For the text-containing cell, return its midpoint in (X, Y) coordinate format. 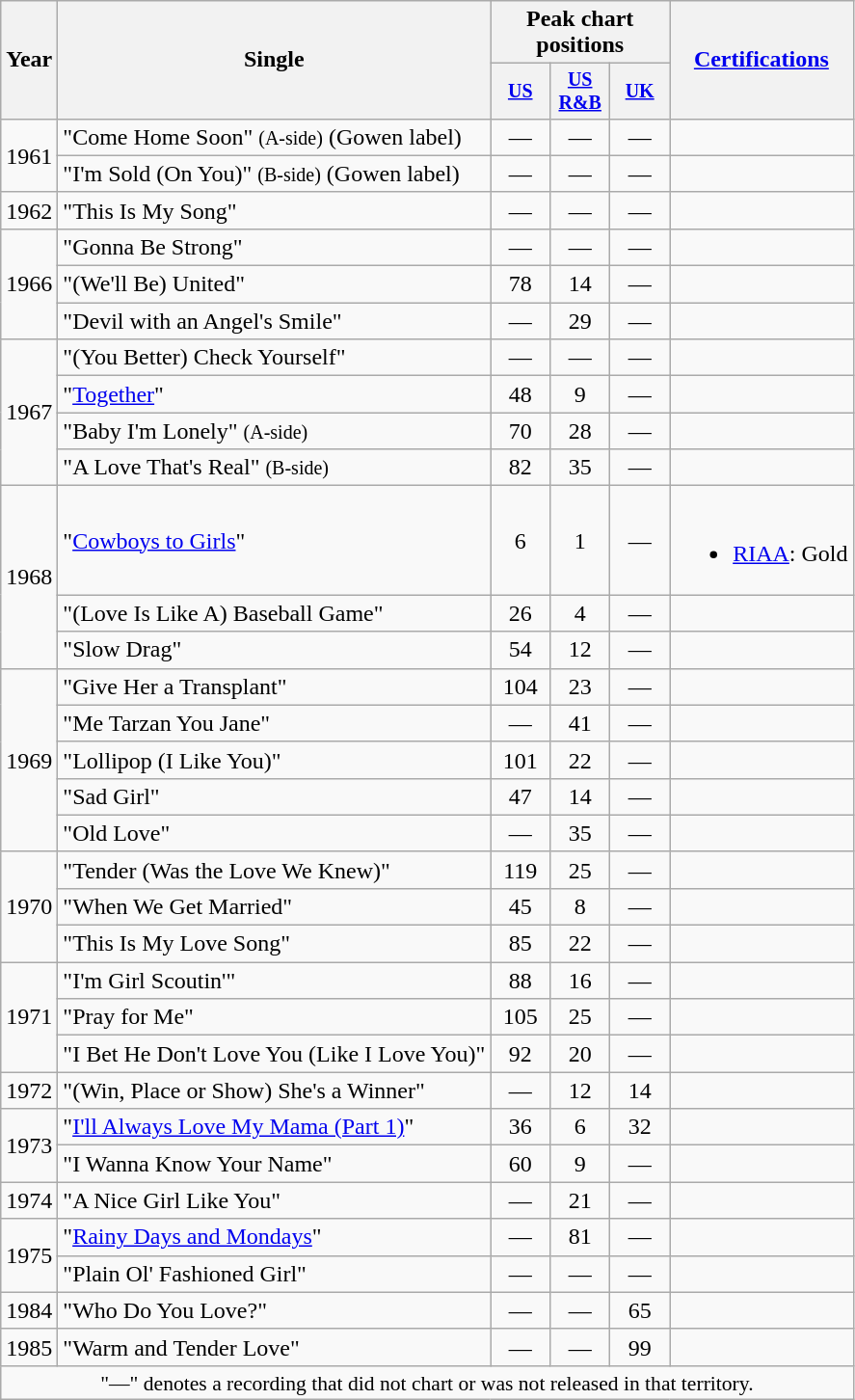
"A Love That's Real" (B-side) (274, 468)
Year (29, 60)
"Devil with an Angel's Smile" (274, 321)
92 (521, 1054)
"I Wanna Know Your Name" (274, 1164)
UK (640, 91)
36 (521, 1127)
USR&B (580, 91)
"I'll Always Love My Mama (Part 1)" (274, 1127)
Peak chart positions (580, 33)
"I Bet He Don't Love You (Like I Love You)" (274, 1054)
70 (521, 431)
85 (521, 944)
88 (521, 981)
Single (274, 60)
1973 (29, 1145)
"—" denotes a recording that did not chart or was not released in that territory. (427, 1383)
"I'm Girl Scoutin'" (274, 981)
82 (521, 468)
26 (521, 613)
1967 (29, 413)
1985 (29, 1347)
1966 (29, 283)
32 (640, 1127)
"(Win, Place or Show) She's a Winner" (274, 1090)
"(You Better) Check Yourself" (274, 358)
20 (580, 1054)
"Cowboys to Girls" (274, 540)
28 (580, 431)
"(Love Is Like A) Baseball Game" (274, 613)
RIAA: Gold (761, 540)
29 (580, 321)
101 (521, 760)
48 (521, 394)
"Come Home Soon" (A-side) (Gowen label) (274, 137)
"Sad Girl" (274, 796)
23 (580, 687)
41 (580, 723)
81 (580, 1237)
1968 (29, 577)
"(We'll Be) United" (274, 284)
104 (521, 687)
1962 (29, 210)
1970 (29, 906)
"Pray for Me" (274, 1017)
"Plain Ol' Fashioned Girl" (274, 1274)
1975 (29, 1255)
"A Nice Girl Like You" (274, 1200)
65 (640, 1310)
"Slow Drag" (274, 650)
47 (521, 796)
"Give Her a Transplant" (274, 687)
"Baby I'm Lonely" (A-side) (274, 431)
54 (521, 650)
60 (521, 1164)
"When We Get Married" (274, 906)
"This Is My Love Song" (274, 944)
1971 (29, 1017)
1 (580, 540)
"Who Do You Love?" (274, 1310)
"Lollipop (I Like You)" (274, 760)
1969 (29, 760)
"Warm and Tender Love" (274, 1347)
"Me Tarzan You Jane" (274, 723)
"This Is My Song" (274, 210)
99 (640, 1347)
"Together" (274, 394)
16 (580, 981)
Certifications (761, 60)
"Tender (Was the Love We Knew)" (274, 870)
8 (580, 906)
"Rainy Days and Mondays" (274, 1237)
1961 (29, 155)
"Old Love" (274, 833)
1984 (29, 1310)
"Gonna Be Strong" (274, 247)
US (521, 91)
119 (521, 870)
78 (521, 284)
45 (521, 906)
1974 (29, 1200)
"I'm Sold (On You)" (B-side) (Gowen label) (274, 174)
4 (580, 613)
21 (580, 1200)
1972 (29, 1090)
105 (521, 1017)
